Find where the given text appears and provide that cell's center as (x, y) coordinate. 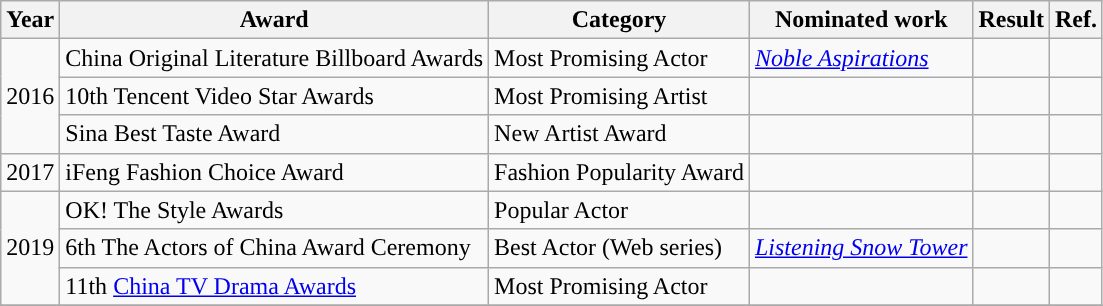
Best Actor (Web series) (620, 248)
11th China TV Drama Awards (274, 286)
2019 (30, 248)
Award (274, 20)
iFeng Fashion Choice Award (274, 172)
Most Promising Artist (620, 96)
Noble Aspirations (861, 58)
OK! The Style Awards (274, 210)
10th Tencent Video Star Awards (274, 96)
Category (620, 20)
New Artist Award (620, 134)
Listening Snow Tower (861, 248)
2016 (30, 96)
China Original Literature Billboard Awards (274, 58)
Nominated work (861, 20)
Result (1011, 20)
6th The Actors of China Award Ceremony (274, 248)
Ref. (1076, 20)
Sina Best Taste Award (274, 134)
Popular Actor (620, 210)
2017 (30, 172)
Fashion Popularity Award (620, 172)
Year (30, 20)
